Return the [X, Y] coordinate for the center point of the cell that contains the specified text.  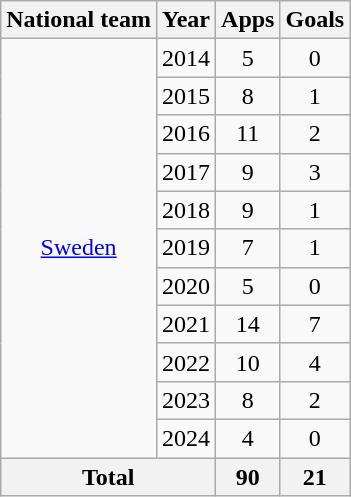
2017 [186, 172]
2023 [186, 400]
Apps [248, 20]
2020 [186, 286]
11 [248, 134]
2016 [186, 134]
National team [79, 20]
Goals [315, 20]
Year [186, 20]
2019 [186, 248]
2014 [186, 58]
2018 [186, 210]
2021 [186, 324]
90 [248, 477]
14 [248, 324]
3 [315, 172]
10 [248, 362]
2015 [186, 96]
2022 [186, 362]
Total [108, 477]
2024 [186, 438]
Sweden [79, 248]
21 [315, 477]
